Extract the (x, y) coordinate from the center of the cell holding the provided text.  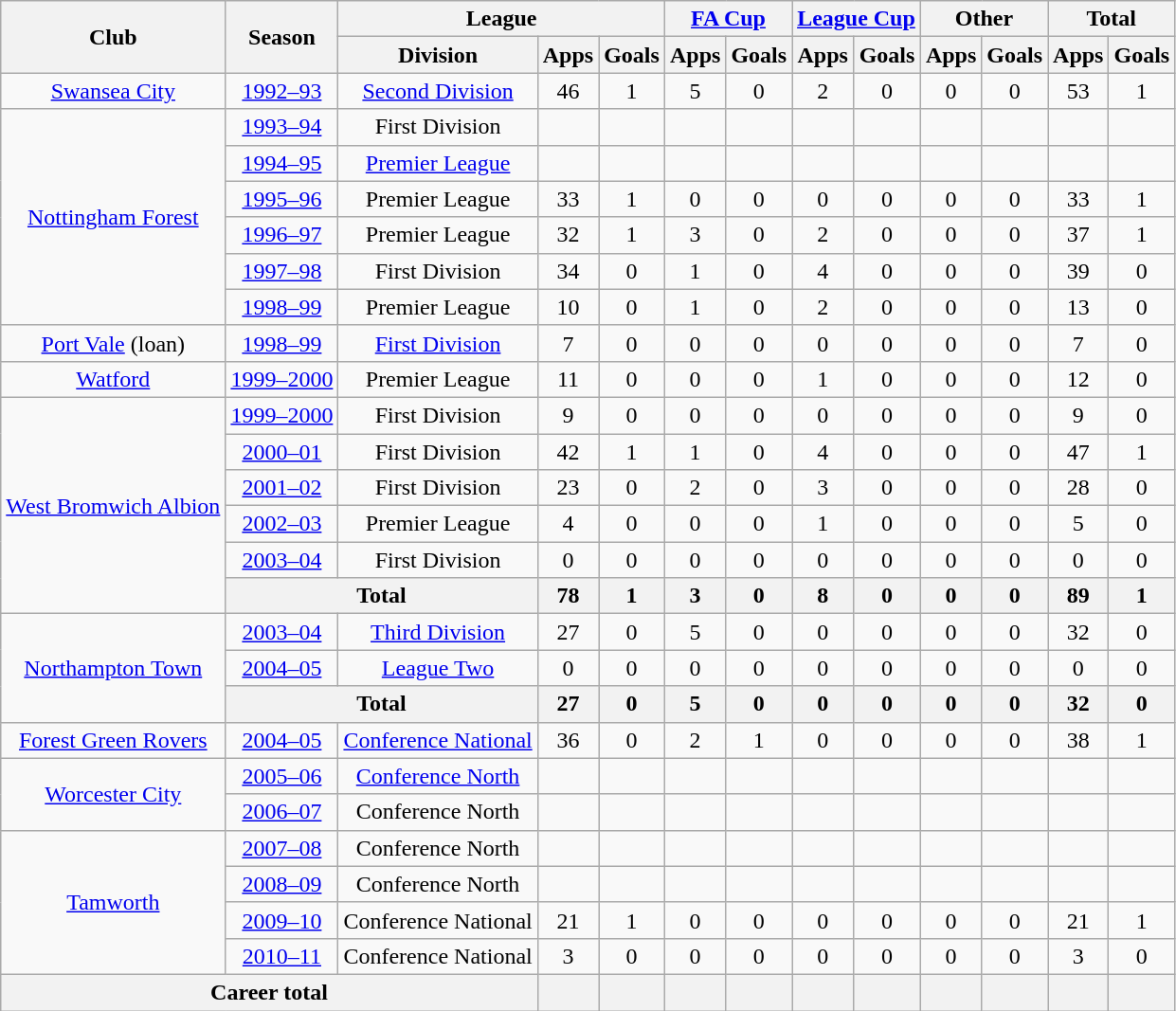
47 (1078, 452)
Other (984, 19)
2008–09 (282, 884)
FA Cup (728, 19)
2002–03 (282, 524)
2007–08 (282, 848)
1993–94 (282, 127)
Season (282, 37)
Port Vale (loan) (114, 343)
West Bromwich Albion (114, 505)
Division (438, 55)
2006–07 (282, 812)
Forest Green Rovers (114, 740)
28 (1078, 488)
Nottingham Forest (114, 217)
League (501, 19)
1994–95 (282, 163)
23 (568, 488)
Worcester City (114, 794)
Club (114, 37)
89 (1078, 596)
2001–02 (282, 488)
39 (1078, 271)
38 (1078, 740)
36 (568, 740)
1997–98 (282, 271)
10 (568, 307)
Tamworth (114, 902)
46 (568, 91)
12 (1078, 379)
1992–93 (282, 91)
2000–01 (282, 452)
1996–97 (282, 235)
Second Division (438, 91)
League Cup (857, 19)
13 (1078, 307)
League Two (438, 668)
Northampton Town (114, 668)
8 (823, 596)
2009–10 (282, 920)
2005–06 (282, 776)
Third Division (438, 632)
Career total (269, 992)
Watford (114, 379)
78 (568, 596)
37 (1078, 235)
1995–96 (282, 199)
11 (568, 379)
34 (568, 271)
Swansea City (114, 91)
42 (568, 452)
53 (1078, 91)
2010–11 (282, 956)
